Return (X, Y) of the center of cell containing provided text 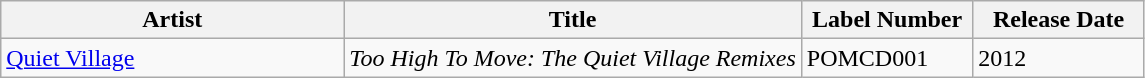
Artist (172, 20)
Release Date (1059, 20)
POMCD001 (887, 58)
Label Number (887, 20)
Quiet Village (172, 58)
Title (572, 20)
2012 (1059, 58)
Too High To Move: The Quiet Village Remixes (572, 58)
